Return the (x, y) coordinate for the center point of the cell that contains the specified text.  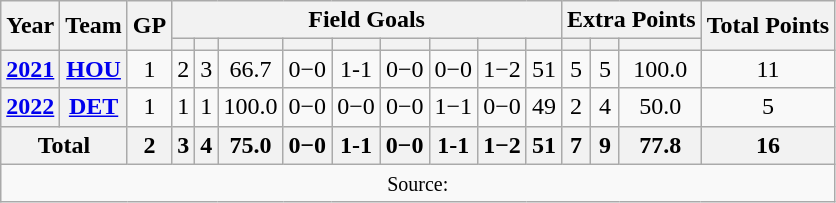
Team (94, 26)
66.7 (250, 69)
Extra Points (631, 20)
Total Points (768, 26)
Source: (418, 183)
2022 (30, 107)
7 (576, 145)
GP (149, 26)
11 (768, 69)
16 (768, 145)
49 (544, 107)
50.0 (660, 107)
2021 (30, 69)
77.8 (660, 145)
9 (604, 145)
Year (30, 26)
DET (94, 107)
Total (64, 145)
1−1 (454, 107)
HOU (94, 69)
75.0 (250, 145)
Field Goals (367, 20)
